Detect which cell encompasses the target text, then output its [x, y] center coordinate. 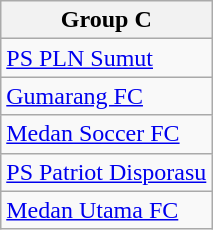
PS PLN Sumut [106, 58]
PS Patriot Disporasu [106, 172]
Medan Soccer FC [106, 134]
Group C [106, 20]
Gumarang FC [106, 96]
Medan Utama FC [106, 210]
